For the text-containing cell, return its midpoint in [X, Y] coordinate format. 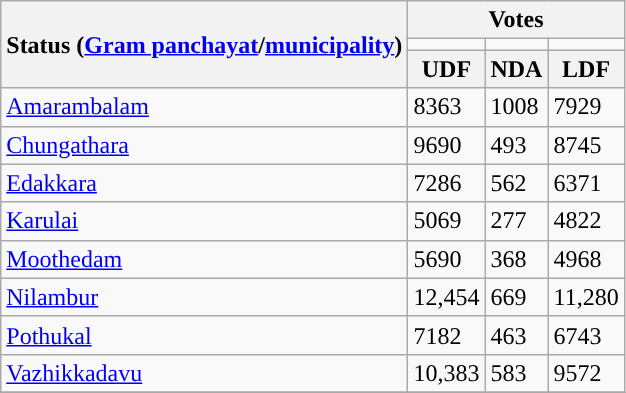
Amarambalam [204, 107]
9572 [586, 373]
Chungathara [204, 145]
493 [516, 145]
5690 [446, 259]
6743 [586, 335]
4968 [586, 259]
277 [516, 221]
UDF [446, 69]
7929 [586, 107]
Karulai [204, 221]
7182 [446, 335]
7286 [446, 183]
562 [516, 183]
Status (Gram panchayat/municipality) [204, 44]
669 [516, 297]
Moothedam [204, 259]
8745 [586, 145]
10,383 [446, 373]
463 [516, 335]
Votes [516, 20]
Vazhikkadavu [204, 373]
583 [516, 373]
9690 [446, 145]
6371 [586, 183]
1008 [516, 107]
Pothukal [204, 335]
368 [516, 259]
4822 [586, 221]
8363 [446, 107]
NDA [516, 69]
Nilambur [204, 297]
11,280 [586, 297]
12,454 [446, 297]
LDF [586, 69]
Edakkara [204, 183]
5069 [446, 221]
